Capture the cell that displays the provided text and extract its [X, Y] central coordinate. 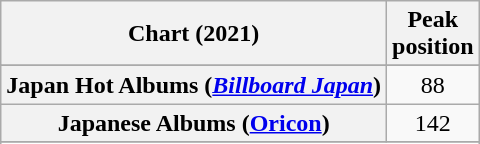
Peakposition [433, 34]
Japan Hot Albums (Billboard Japan) [194, 85]
Chart (2021) [194, 34]
Japanese Albums (Oricon) [194, 123]
142 [433, 123]
88 [433, 85]
